From the cell containing the given text, extract its center point as [X, Y] coordinate. 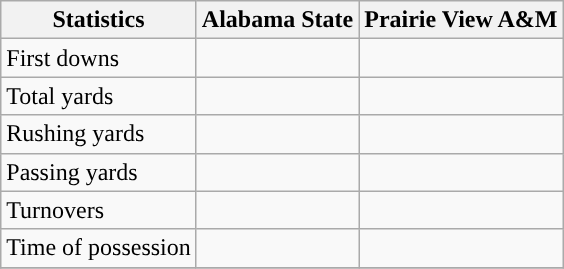
Prairie View A&M [461, 20]
Time of possession [99, 248]
Passing yards [99, 172]
Total yards [99, 96]
Rushing yards [99, 134]
Turnovers [99, 210]
Statistics [99, 20]
Alabama State [277, 20]
First downs [99, 58]
